For the text-containing cell, return its midpoint in [x, y] coordinate format. 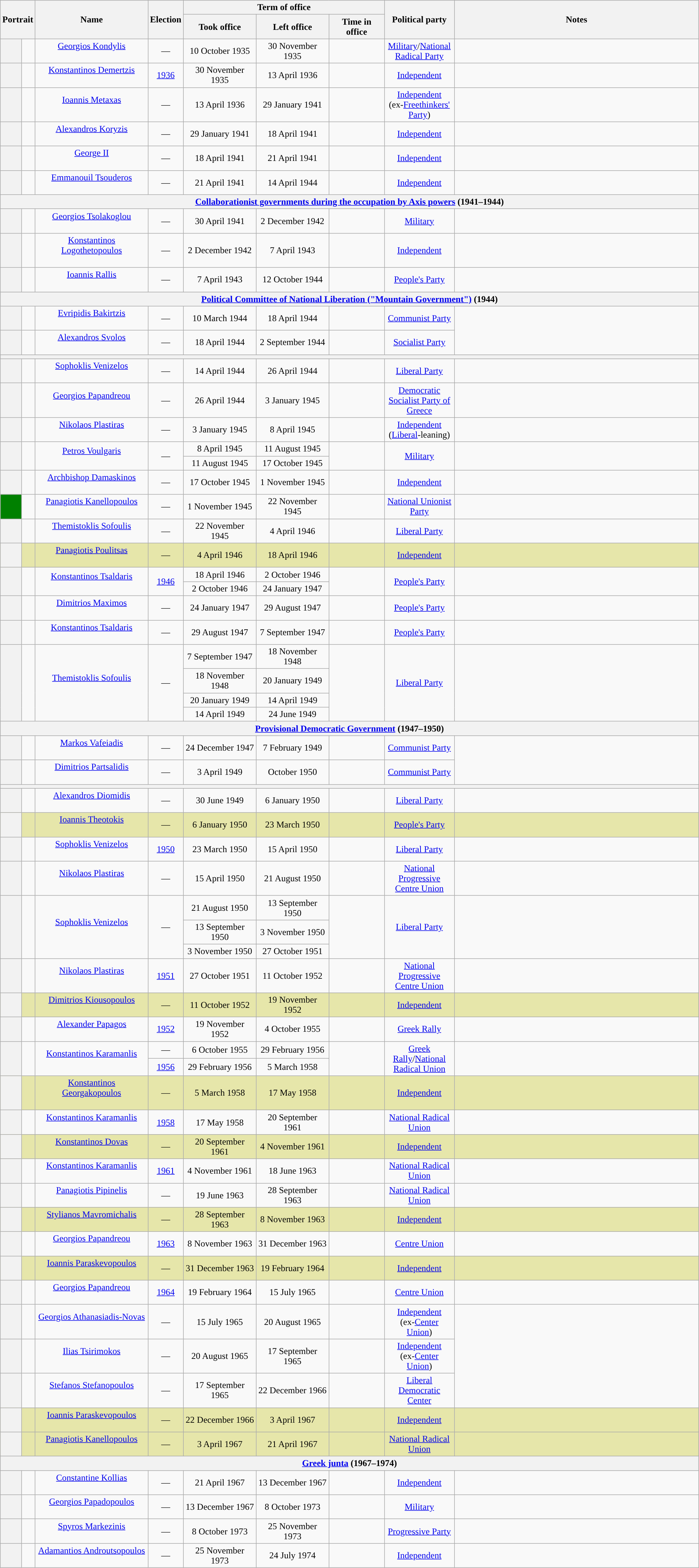
Konstantinos Georgakopoulos [91, 1093]
Ilias Tsirimokos [91, 1356]
Konstantinos Dovas [91, 1146]
Georgios Papadopoulos [91, 1507]
Konstantinos Logothetopoulos [91, 250]
Petros Voulgaris [91, 456]
Stefanos Stefanopoulos [91, 1390]
Georgios Kondylis [91, 51]
24 December 1947 [220, 748]
6 October 1955 [220, 1050]
Panagiotis Pipinelis [91, 1195]
24 July 1974 [293, 1556]
10 March 1944 [220, 318]
Greek Rally/National Radical Union [420, 1059]
Constantine Kollias [91, 1482]
Georgios Athanasiadis-Novas [91, 1322]
10 October 1935 [220, 51]
Dimitrios Kiousopoulos [91, 1005]
Stylianos Mavromichalis [91, 1220]
Independent(ex-Freethinkers' Party) [420, 105]
30 June 1949 [220, 801]
Spyros Markezinis [91, 1531]
Notes [577, 19]
Democratic Socialist Party of Greece [420, 400]
National Unionist Party [420, 506]
Political Committee of National Liberation ("Mountain Government") (1944) [349, 299]
1956 [166, 1067]
4 October 1955 [293, 1029]
1958 [166, 1123]
1961 [166, 1171]
Portrait [18, 19]
2 September 1944 [293, 343]
24 June 1949 [293, 714]
Collaborationist governments during the occupation by Axis powers (1941–1944) [349, 202]
Archbishop Damaskinos [91, 482]
Left office [293, 27]
1946 [166, 581]
30 April 1941 [220, 221]
Panagiotis Poulitsas [91, 555]
Ioannis Metaxas [91, 105]
Socialist Party [420, 343]
Name [91, 19]
Alexandros Svolos [91, 343]
Emmanouil Tsouderos [91, 182]
19 June 1963 [220, 1195]
Markos Vafeiadis [91, 748]
George II [91, 158]
Political party [420, 19]
12 October 1944 [293, 279]
Term of office [284, 7]
Ioannis Rallis [91, 279]
Time in office [357, 27]
Greek junta (1967–1974) [349, 1463]
1950 [166, 849]
18 June 1963 [293, 1171]
Dimitrios Maximos [91, 608]
Provisional Democratic Government (1947–1950) [349, 729]
Military/National Radical Party [420, 51]
Progressive Party [420, 1531]
1963 [166, 1243]
Adamantios Androutsopoulos [91, 1556]
Alexander Papagos [91, 1029]
Georgios Tsolakoglou [91, 221]
1952 [166, 1029]
1964 [166, 1292]
Alexandros Koryzis [91, 134]
Evripidis Bakirtzis [91, 318]
Ioannis Theotokis [91, 825]
Alexandros Diomidis [91, 801]
Dimitrios Partsalidis [91, 772]
3 April 1949 [220, 772]
1951 [166, 975]
Konstantinos Demertzis [91, 75]
Greek Rally [420, 1029]
Election [166, 19]
1936 [166, 75]
Took office [220, 27]
7 February 1949 [293, 748]
Liberal Democratic Center [420, 1390]
October 1950 [293, 772]
Independent(Liberal-leaning) [420, 429]
